Capture the cell that displays the provided text and extract its (X, Y) central coordinate. 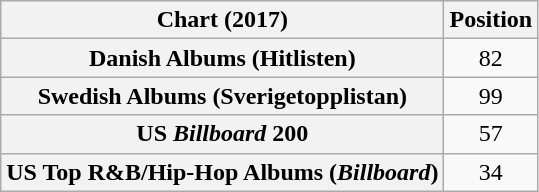
99 (491, 96)
Danish Albums (Hitlisten) (222, 58)
Swedish Albums (Sverigetopplistan) (222, 96)
Position (491, 20)
Chart (2017) (222, 20)
57 (491, 134)
34 (491, 172)
82 (491, 58)
US Billboard 200 (222, 134)
US Top R&B/Hip-Hop Albums (Billboard) (222, 172)
